Capture the cell that displays the provided text and extract its [x, y] central coordinate. 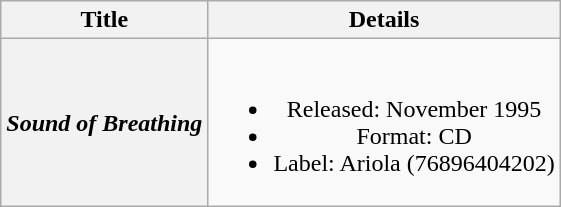
Title [104, 20]
Sound of Breathing [104, 122]
Released: November 1995Format: CDLabel: Ariola (76896404202) [384, 122]
Details [384, 20]
